Extract the [X, Y] coordinate from the center of the cell holding the provided text.  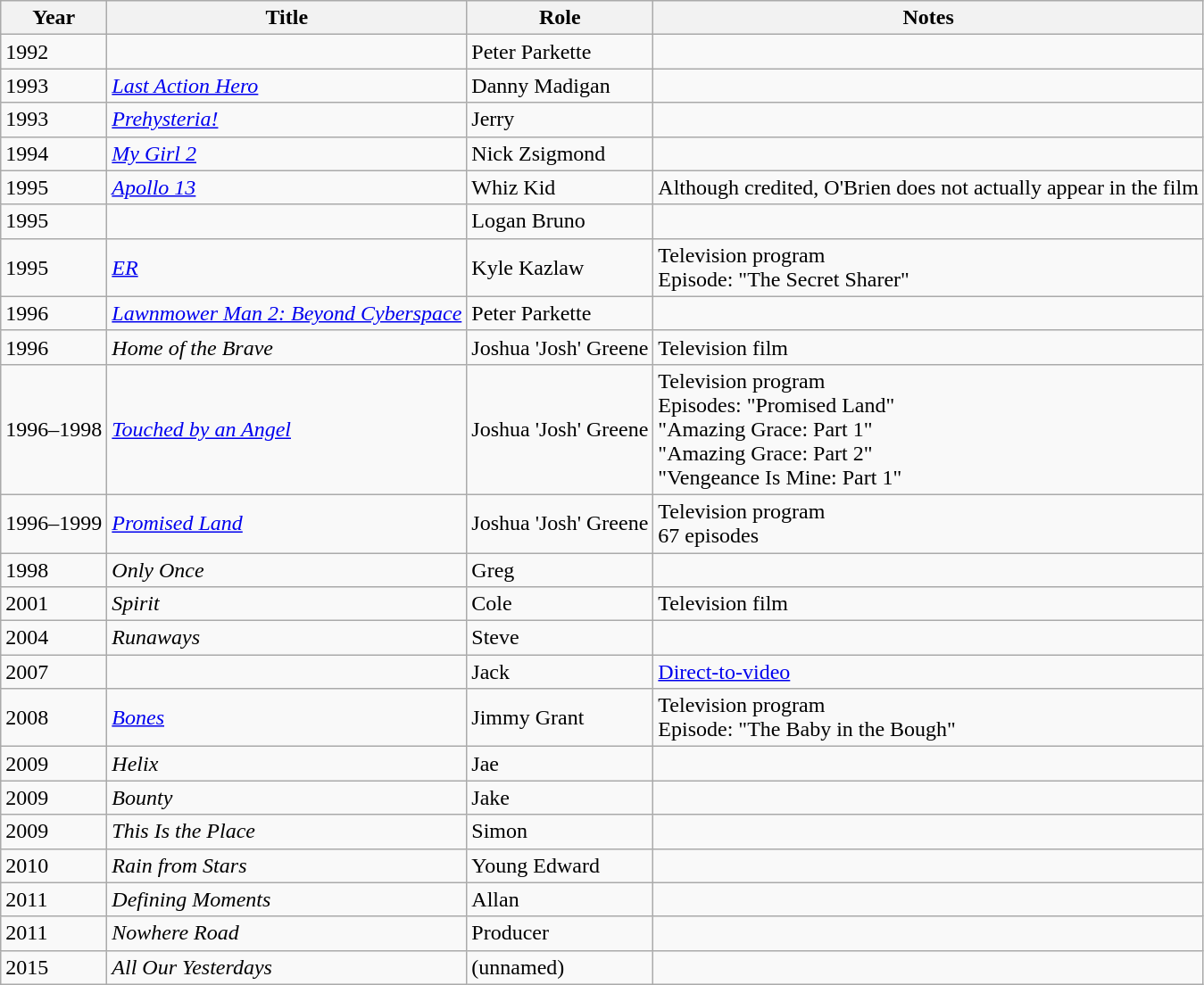
Producer [560, 933]
Spirit [287, 604]
ER [287, 268]
Home of the Brave [287, 347]
Logan Bruno [560, 221]
1992 [54, 52]
Helix [287, 764]
My Girl 2 [287, 153]
All Our Yesterdays [287, 967]
Notes [928, 18]
Jae [560, 764]
1996–1999 [54, 523]
Role [560, 18]
1996–1998 [54, 429]
Whiz Kid [560, 187]
Young Edward [560, 865]
Apollo 13 [287, 187]
Television program67 episodes [928, 523]
1998 [54, 570]
2015 [54, 967]
Jake [560, 798]
Year [54, 18]
Steve [560, 638]
Bounty [287, 798]
Jimmy Grant [560, 717]
Prehysteria! [287, 120]
Bones [287, 717]
Rain from Stars [287, 865]
2007 [54, 672]
2001 [54, 604]
Direct-to-video [928, 672]
Allan [560, 899]
Only Once [287, 570]
Kyle Kazlaw [560, 268]
This Is the Place [287, 832]
Last Action Hero [287, 86]
Although credited, O'Brien does not actually appear in the film [928, 187]
Title [287, 18]
Defining Moments [287, 899]
Greg [560, 570]
Jack [560, 672]
Television programEpisode: "The Secret Sharer" [928, 268]
Lawnmower Man 2: Beyond Cyberspace [287, 313]
2008 [54, 717]
Nowhere Road [287, 933]
1994 [54, 153]
Danny Madigan [560, 86]
Touched by an Angel [287, 429]
Runaways [287, 638]
2010 [54, 865]
(unnamed) [560, 967]
Jerry [560, 120]
Cole [560, 604]
2004 [54, 638]
Promised Land [287, 523]
Nick Zsigmond [560, 153]
Television programEpisode: "The Baby in the Bough" [928, 717]
Television programEpisodes: "Promised Land""Amazing Grace: Part 1""Amazing Grace: Part 2""Vengeance Is Mine: Part 1" [928, 429]
Simon [560, 832]
